Extract the (X, Y) coordinate from the center of the cell holding the provided text.  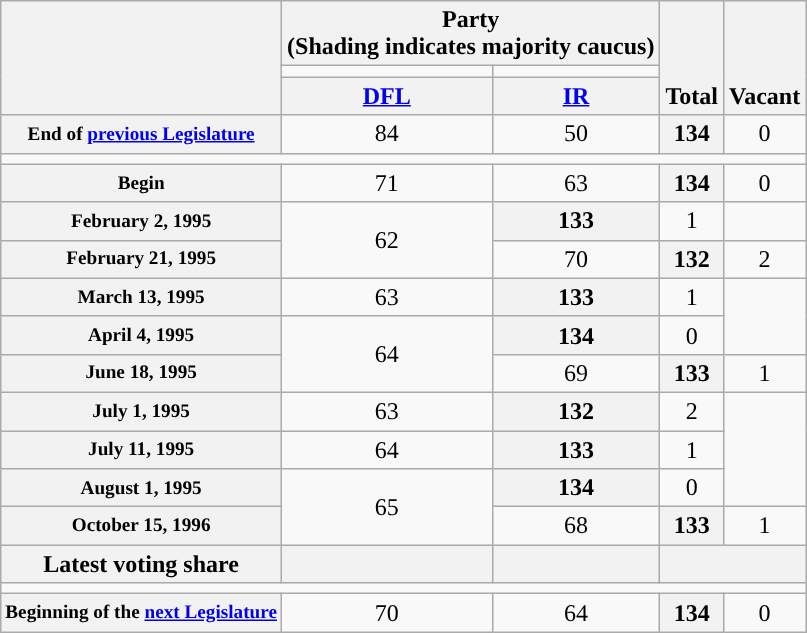
69 (576, 373)
Begin (142, 183)
IR (576, 96)
August 1, 1995 (142, 488)
62 (388, 240)
65 (388, 507)
Total (692, 58)
April 4, 1995 (142, 335)
February 2, 1995 (142, 221)
June 18, 1995 (142, 373)
50 (576, 134)
Latest voting share (142, 564)
Party (Shading indicates majority caucus) (471, 34)
84 (388, 134)
68 (576, 526)
July 11, 1995 (142, 449)
End of previous Legislature (142, 134)
July 1, 1995 (142, 411)
71 (388, 183)
Vacant (764, 58)
February 21, 1995 (142, 259)
October 15, 1996 (142, 526)
Beginning of the next Legislature (142, 613)
March 13, 1995 (142, 297)
DFL (388, 96)
